Pinpoint the cell where the given text exists, returning its [x, y] midpoint coordinate. 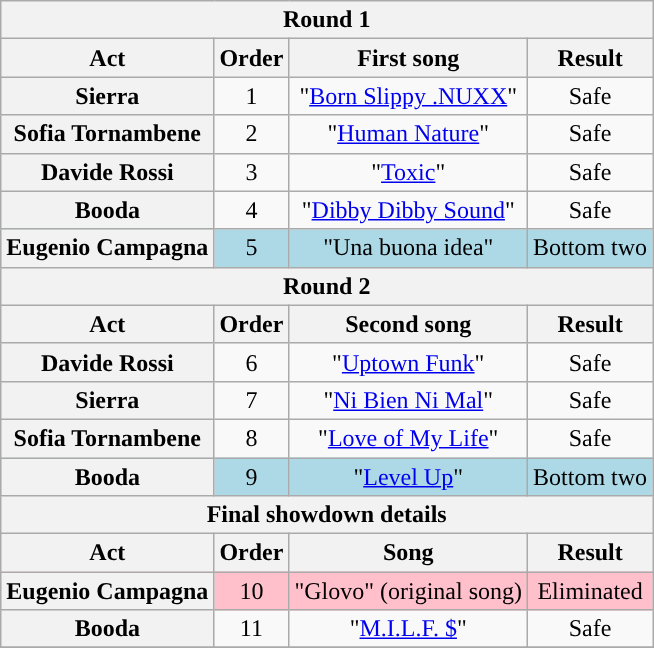
Second song [408, 324]
Eliminated [590, 591]
4 [252, 210]
8 [252, 438]
11 [252, 629]
"Level Up" [408, 477]
"Human Nature" [408, 134]
5 [252, 248]
"Born Slippy .NUXX" [408, 96]
"Glovo" (original song) [408, 591]
1 [252, 96]
Final showdown details [327, 515]
7 [252, 400]
Round 1 [327, 20]
"Una buona idea" [408, 248]
9 [252, 477]
6 [252, 362]
"Uptown Funk" [408, 362]
First song [408, 58]
Round 2 [327, 286]
10 [252, 591]
Song [408, 553]
"M.I.L.F. $" [408, 629]
"Dibby Dibby Sound" [408, 210]
"Toxic" [408, 172]
3 [252, 172]
2 [252, 134]
"Love of My Life" [408, 438]
"Ni Bien Ni Mal" [408, 400]
